Detect which cell encompasses the target text, then output its (x, y) center coordinate. 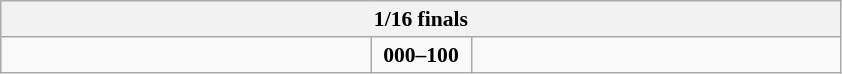
1/16 finals (421, 19)
000–100 (421, 55)
